From the cell containing the given text, extract its center point as (X, Y) coordinate. 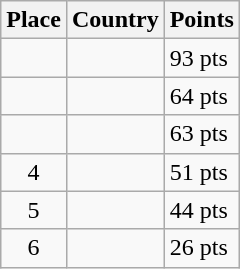
5 (34, 210)
93 pts (202, 58)
Country (115, 20)
63 pts (202, 134)
Place (34, 20)
44 pts (202, 210)
6 (34, 248)
64 pts (202, 96)
51 pts (202, 172)
26 pts (202, 248)
Points (202, 20)
4 (34, 172)
